Locate the cell with the specified text and output its (X, Y) center coordinate. 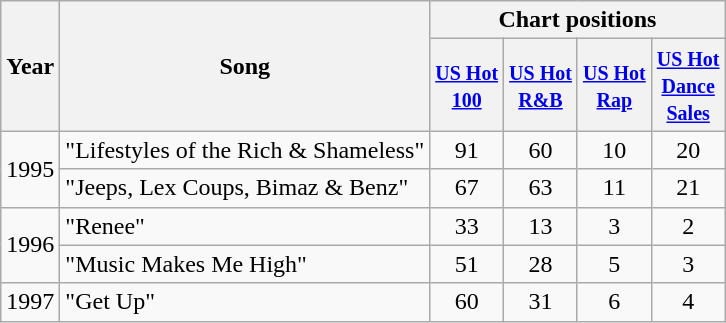
63 (541, 188)
Song (245, 66)
6 (614, 302)
US Hot Dance Sales (688, 85)
"Lifestyles of the Rich & Shameless" (245, 150)
4 (688, 302)
1996 (30, 245)
"Music Makes Me High" (245, 264)
"Jeeps, Lex Coups, Bimaz & Benz" (245, 188)
"Get Up" (245, 302)
33 (467, 226)
US Hot R&B (541, 85)
"Renee" (245, 226)
US Hot Rap (614, 85)
Year (30, 66)
Chart positions (578, 20)
1995 (30, 169)
91 (467, 150)
13 (541, 226)
20 (688, 150)
5 (614, 264)
2 (688, 226)
US Hot 100 (467, 85)
28 (541, 264)
51 (467, 264)
31 (541, 302)
67 (467, 188)
1997 (30, 302)
11 (614, 188)
21 (688, 188)
10 (614, 150)
